For the text-containing cell, return its midpoint in [X, Y] coordinate format. 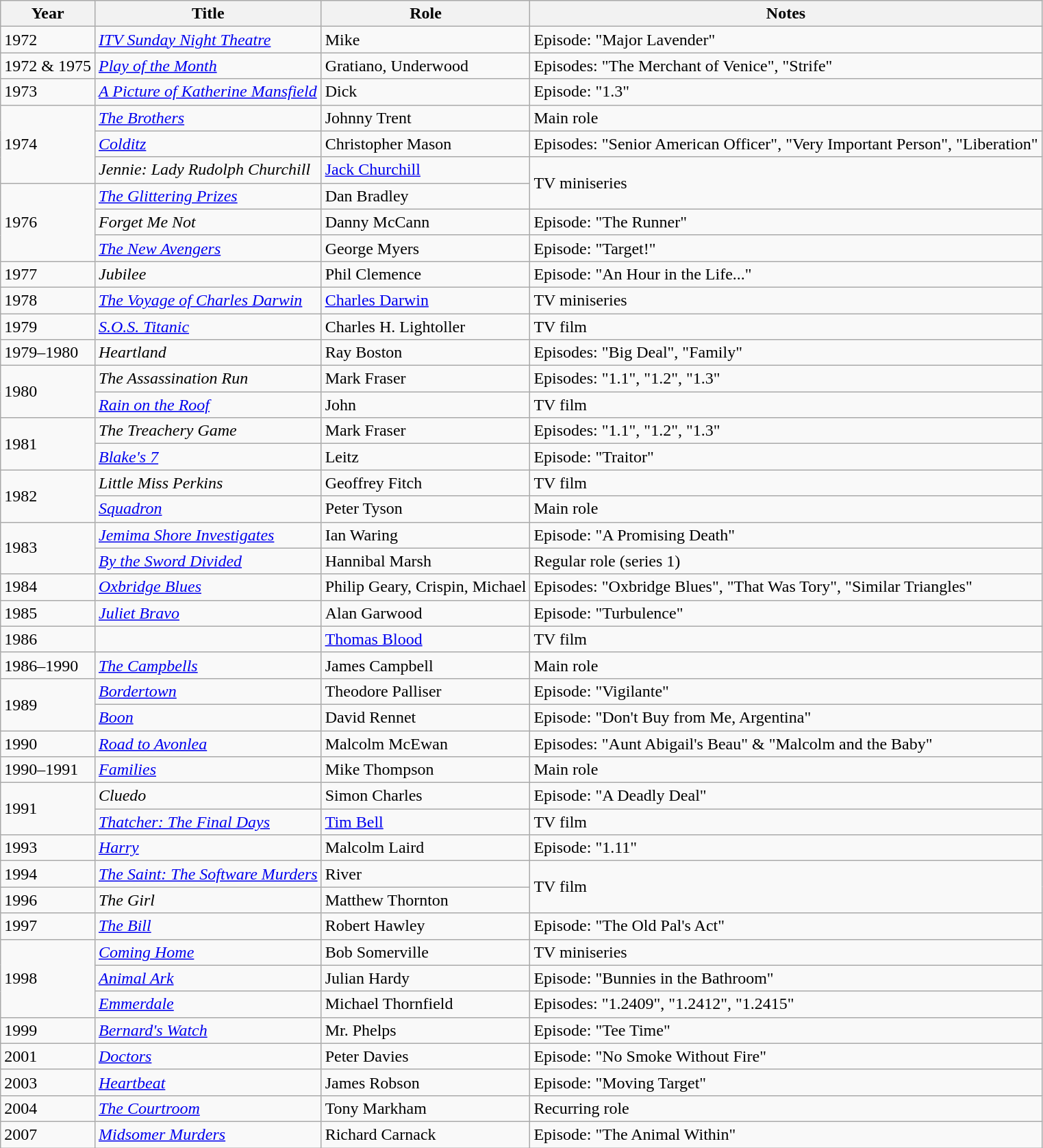
1974 [48, 144]
Families [208, 770]
Geoffrey Fitch [426, 483]
Tim Bell [426, 822]
George Myers [426, 248]
1978 [48, 300]
S.O.S. Titanic [208, 327]
Malcolm Laird [426, 848]
Forget Me Not [208, 222]
1997 [48, 926]
Role [426, 14]
2004 [48, 1108]
Episodes: "Senior American Officer", "Very Important Person", "Liberation" [786, 144]
Recurring role [786, 1108]
Thomas Blood [426, 639]
Harry [208, 848]
The Voyage of Charles Darwin [208, 300]
Tony Markham [426, 1108]
Episodes: "1.2409", "1.2412", "1.2415" [786, 1004]
The Saint: The Software Murders [208, 874]
1999 [48, 1030]
Regular role (series 1) [786, 561]
Juliet Bravo [208, 613]
1985 [48, 613]
Charles Darwin [426, 300]
Heartland [208, 353]
Episode: "The Old Pal's Act" [786, 926]
Year [48, 14]
Midsomer Murders [208, 1134]
1980 [48, 392]
Episode: "A Deadly Deal" [786, 796]
Peter Davies [426, 1056]
John [426, 405]
1984 [48, 587]
Episode: "Don't Buy from Me, Argentina" [786, 717]
Rain on the Roof [208, 405]
The Girl [208, 900]
Episode: "Moving Target" [786, 1082]
1977 [48, 274]
The Glittering Prizes [208, 196]
Cluedo [208, 796]
Episode: "Tee Time" [786, 1030]
Johnny Trent [426, 118]
Matthew Thornton [426, 900]
Notes [786, 14]
The Courtroom [208, 1108]
1991 [48, 809]
Blake's 7 [208, 457]
Episode: "An Hour in the Life..." [786, 274]
1973 [48, 92]
Bob Somerville [426, 952]
Oxbridge Blues [208, 587]
1996 [48, 900]
Episode: "Bunnies in the Bathroom" [786, 978]
Episodes: "Big Deal", "Family" [786, 353]
The Campbells [208, 665]
Episodes: "Oxbridge Blues", "That Was Tory", "Similar Triangles" [786, 587]
Emmerdale [208, 1004]
2007 [48, 1134]
The Brothers [208, 118]
1981 [48, 444]
Title [208, 14]
Jemima Shore Investigates [208, 535]
1986–1990 [48, 665]
1990–1991 [48, 770]
Dick [426, 92]
Ray Boston [426, 353]
Animal Ark [208, 978]
Thatcher: The Final Days [208, 822]
Alan Garwood [426, 613]
Christopher Mason [426, 144]
1972 & 1975 [48, 66]
The Bill [208, 926]
Ian Waring [426, 535]
Episodes: "Aunt Abigail's Beau" & "Malcolm and the Baby" [786, 743]
Simon Charles [426, 796]
Jennie: Lady Rudolph Churchill [208, 170]
Episode: "Traitor" [786, 457]
Episode: "A Promising Death" [786, 535]
Episode: "Target!" [786, 248]
Episode: "The Runner" [786, 222]
2001 [48, 1056]
1990 [48, 743]
Little Miss Perkins [208, 483]
Episodes: "The Merchant of Venice", "Strife" [786, 66]
Richard Carnack [426, 1134]
1976 [48, 222]
River [426, 874]
1972 [48, 40]
Julian Hardy [426, 978]
Episode: "Turbulence" [786, 613]
Leitz [426, 457]
1994 [48, 874]
Coming Home [208, 952]
1993 [48, 848]
Episode: "The Animal Within" [786, 1134]
Mike Thompson [426, 770]
A Picture of Katherine Mansfield [208, 92]
The Assassination Run [208, 379]
Doctors [208, 1056]
Malcolm McEwan [426, 743]
Mike [426, 40]
Robert Hawley [426, 926]
Jack Churchill [426, 170]
Colditz [208, 144]
Dan Bradley [426, 196]
Bordertown [208, 691]
Episode: "1.3" [786, 92]
1982 [48, 496]
Mr. Phelps [426, 1030]
Phil Clemence [426, 274]
1998 [48, 978]
1986 [48, 639]
By the Sword Divided [208, 561]
Road to Avonlea [208, 743]
Jubilee [208, 274]
ITV Sunday Night Theatre [208, 40]
The New Avengers [208, 248]
Michael Thornfield [426, 1004]
Charles H. Lightoller [426, 327]
Boon [208, 717]
Episode: "Vigilante" [786, 691]
Heartbeat [208, 1082]
The Treachery Game [208, 431]
Bernard's Watch [208, 1030]
1983 [48, 548]
Danny McCann [426, 222]
James Campbell [426, 665]
Gratiano, Underwood [426, 66]
1989 [48, 704]
Squadron [208, 509]
1979–1980 [48, 353]
2003 [48, 1082]
1979 [48, 327]
Episode: "No Smoke Without Fire" [786, 1056]
Theodore Palliser [426, 691]
Play of the Month [208, 66]
Hannibal Marsh [426, 561]
Philip Geary, Crispin, Michael [426, 587]
David Rennet [426, 717]
James Robson [426, 1082]
Episode: "Major Lavender" [786, 40]
Episode: "1.11" [786, 848]
Peter Tyson [426, 509]
